Output the [x, y] coordinate of the center of the cell containing the given text.  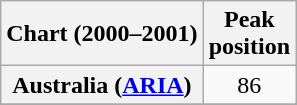
86 [249, 85]
Australia (ARIA) [102, 85]
Chart (2000–2001) [102, 34]
Peakposition [249, 34]
